For the text-containing cell, return its midpoint in (X, Y) coordinate format. 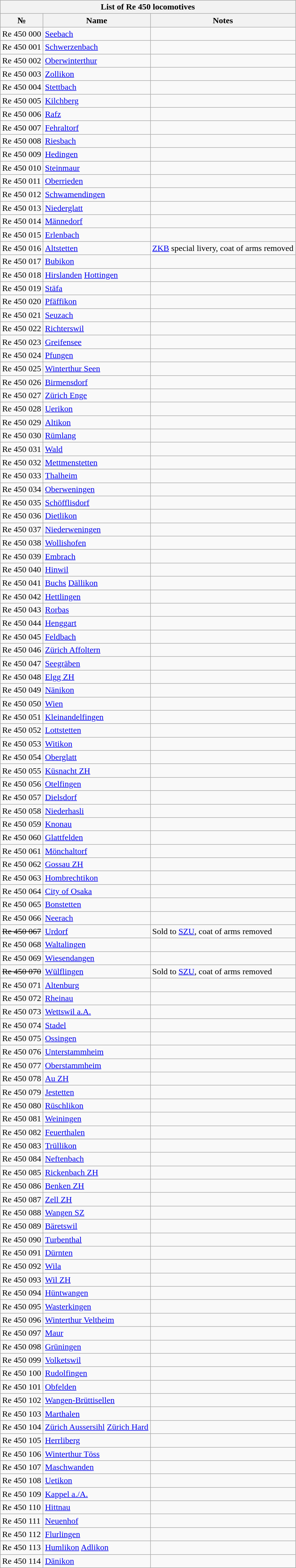
Re 450 039 (22, 556)
Re 450 036 (22, 516)
Stettbach (96, 87)
Pfäffikon (96, 302)
Fehraltorf (96, 127)
Stadel (96, 1025)
Re 450 038 (22, 543)
Zollikon (96, 74)
Birmensdorf (96, 382)
Schwamendingen (96, 195)
Re 450 079 (22, 1092)
Re 450 062 (22, 864)
Greifensee (96, 342)
Ossingen (96, 1039)
Rickenbach ZH (96, 1172)
Re 450 108 (22, 1481)
Re 450 026 (22, 382)
Witikon (96, 744)
Re 450 045 (22, 637)
Schöfflisdorf (96, 503)
Flurlingen (96, 1534)
Re 450 023 (22, 342)
Bubikon (96, 262)
Re 450 004 (22, 87)
Lottstetten (96, 730)
Re 450 101 (22, 1387)
Feuerthalen (96, 1132)
Re 450 041 (22, 583)
Re 450 001 (22, 47)
Re 450 084 (22, 1159)
Weiningen (96, 1119)
Seegräben (96, 663)
Re 450 008 (22, 141)
Rorbas (96, 610)
Oberwinterthur (96, 61)
Pfungen (96, 355)
Re 450 047 (22, 663)
Re 450 077 (22, 1065)
Rüschlikon (96, 1106)
Zürich Enge (96, 396)
Herrliberg (96, 1440)
Neuenhof (96, 1521)
Re 450 086 (22, 1186)
Re 450 114 (22, 1561)
Re 450 031 (22, 449)
Re 450 082 (22, 1132)
Küsnacht ZH (96, 770)
Dürnten (96, 1253)
Benken ZH (96, 1186)
Bäretswil (96, 1226)
Re 450 044 (22, 623)
Re 450 048 (22, 677)
Hombrechtikon (96, 878)
Re 450 022 (22, 328)
Re 450 069 (22, 958)
Re 450 006 (22, 114)
Re 450 112 (22, 1534)
Re 450 066 (22, 918)
Re 450 060 (22, 838)
Rafz (96, 114)
Altenburg (96, 985)
Winterthur Veltheim (96, 1320)
Uerikon (96, 409)
Re 450 090 (22, 1239)
Re 450 054 (22, 757)
Re 450 003 (22, 74)
Re 450 094 (22, 1293)
Re 450 097 (22, 1333)
Re 450 103 (22, 1413)
Re 450 040 (22, 569)
Re 450 058 (22, 811)
Zürich Affoltern (96, 650)
Marthalen (96, 1413)
Mettmenstetten (96, 462)
Re 450 027 (22, 396)
Re 450 017 (22, 262)
Obfelden (96, 1387)
Nänikon (96, 690)
Seuzach (96, 315)
Re 450 035 (22, 503)
Erlenbach (96, 235)
Re 450 064 (22, 891)
ZKB special livery, coat of arms removed (223, 248)
Re 450 043 (22, 610)
Neftenbach (96, 1159)
Re 450 057 (22, 797)
Re 450 081 (22, 1119)
Dielsdorf (96, 797)
Gossau ZH (96, 864)
Kleinandelfingen (96, 717)
Otelfingen (96, 784)
Niederglatt (96, 208)
Hittnau (96, 1507)
Steinmaur (96, 168)
Niederhasli (96, 811)
Re 450 076 (22, 1052)
Re 450 106 (22, 1454)
Re 450 032 (22, 462)
Re 450 055 (22, 770)
Embrach (96, 556)
Hüntwangen (96, 1293)
Re 450 059 (22, 824)
Schwerzenbach (96, 47)
Hedingen (96, 154)
Altikon (96, 422)
Re 450 015 (22, 235)
Re 450 074 (22, 1025)
Re 450 078 (22, 1079)
Wettswil a.A. (96, 1012)
Re 450 111 (22, 1521)
Unterstammheim (96, 1052)
Re 450 014 (22, 221)
Re 450 093 (22, 1280)
№ (22, 20)
Re 450 011 (22, 181)
Richterswil (96, 328)
Re 450 012 (22, 195)
Re 450 102 (22, 1400)
Wangen SZ (96, 1213)
Glattfelden (96, 838)
Oberglatt (96, 757)
Niederweningen (96, 529)
Rümlang (96, 436)
Re 450 068 (22, 945)
Re 450 095 (22, 1306)
Re 450 020 (22, 302)
Re 450 028 (22, 409)
Re 450 051 (22, 717)
Re 450 072 (22, 998)
Humlikon Adlikon (96, 1548)
Re 450 034 (22, 489)
Männedorf (96, 221)
Re 450 005 (22, 101)
Maschwanden (96, 1467)
Re 450 100 (22, 1373)
Kilchberg (96, 101)
Re 450 071 (22, 985)
Re 450 088 (22, 1213)
Urdorf (96, 931)
Re 450 000 (22, 34)
Wasterkingen (96, 1306)
Name (96, 20)
Re 450 056 (22, 784)
Zürich Aussersihl Zürich Hard (96, 1427)
Notes (223, 20)
Wollishofen (96, 543)
Thalheim (96, 476)
Re 450 030 (22, 436)
Dänikon (96, 1561)
Re 450 065 (22, 905)
Winterthur Töss (96, 1454)
Re 450 110 (22, 1507)
Re 450 037 (22, 529)
Re 450 113 (22, 1548)
Winterthur Seen (96, 369)
Re 450 052 (22, 730)
Re 450 033 (22, 476)
Re 450 107 (22, 1467)
Re 450 016 (22, 248)
Rheinau (96, 998)
Henggart (96, 623)
Re 450 085 (22, 1172)
Re 450 013 (22, 208)
Re 450 029 (22, 422)
Waltalingen (96, 945)
Oberstammheim (96, 1065)
Dietlikon (96, 516)
Seebach (96, 34)
Feldbach (96, 637)
Re 450 024 (22, 355)
Re 450 025 (22, 369)
Re 450 075 (22, 1039)
Re 450 018 (22, 275)
Re 450 096 (22, 1320)
Trüllikon (96, 1146)
Wien (96, 704)
Bonstetten (96, 905)
Re 450 046 (22, 650)
Buchs Dällikon (96, 583)
Hettlingen (96, 597)
Re 450 049 (22, 690)
Zell ZH (96, 1199)
Knonau (96, 824)
Grüningen (96, 1347)
Re 450 105 (22, 1440)
Oberweningen (96, 489)
Re 450 083 (22, 1146)
Wiesendangen (96, 958)
Re 450 067 (22, 931)
Re 450 019 (22, 288)
Elgg ZH (96, 677)
Jestetten (96, 1092)
Re 450 104 (22, 1427)
Stäfa (96, 288)
Re 450 070 (22, 971)
Oberrieden (96, 181)
Wila (96, 1266)
Re 450 053 (22, 744)
Re 450 098 (22, 1347)
Re 450 061 (22, 851)
Volketswil (96, 1360)
Wil ZH (96, 1280)
Re 450 063 (22, 878)
Re 450 099 (22, 1360)
List of Re 450 locomotives (148, 7)
Re 450 091 (22, 1253)
Mönchaltorf (96, 851)
Re 450 021 (22, 315)
Turbenthal (96, 1239)
Neerach (96, 918)
Re 450 042 (22, 597)
Re 450 089 (22, 1226)
Hinwil (96, 569)
Re 450 010 (22, 168)
City of Osaka (96, 891)
Altstetten (96, 248)
Au ZH (96, 1079)
Kappel a./A. (96, 1494)
Re 450 092 (22, 1266)
Re 450 087 (22, 1199)
Hirslanden Hottingen (96, 275)
Re 450 050 (22, 704)
Rudolfingen (96, 1373)
Riesbach (96, 141)
Wangen-Brüttisellen (96, 1400)
Re 450 009 (22, 154)
Re 450 080 (22, 1106)
Re 450 002 (22, 61)
Uetikon (96, 1481)
Wald (96, 449)
Re 450 073 (22, 1012)
Maur (96, 1333)
Wülflingen (96, 971)
Re 450 109 (22, 1494)
Re 450 007 (22, 127)
